Extract the (X, Y) coordinate from the center of the cell holding the provided text.  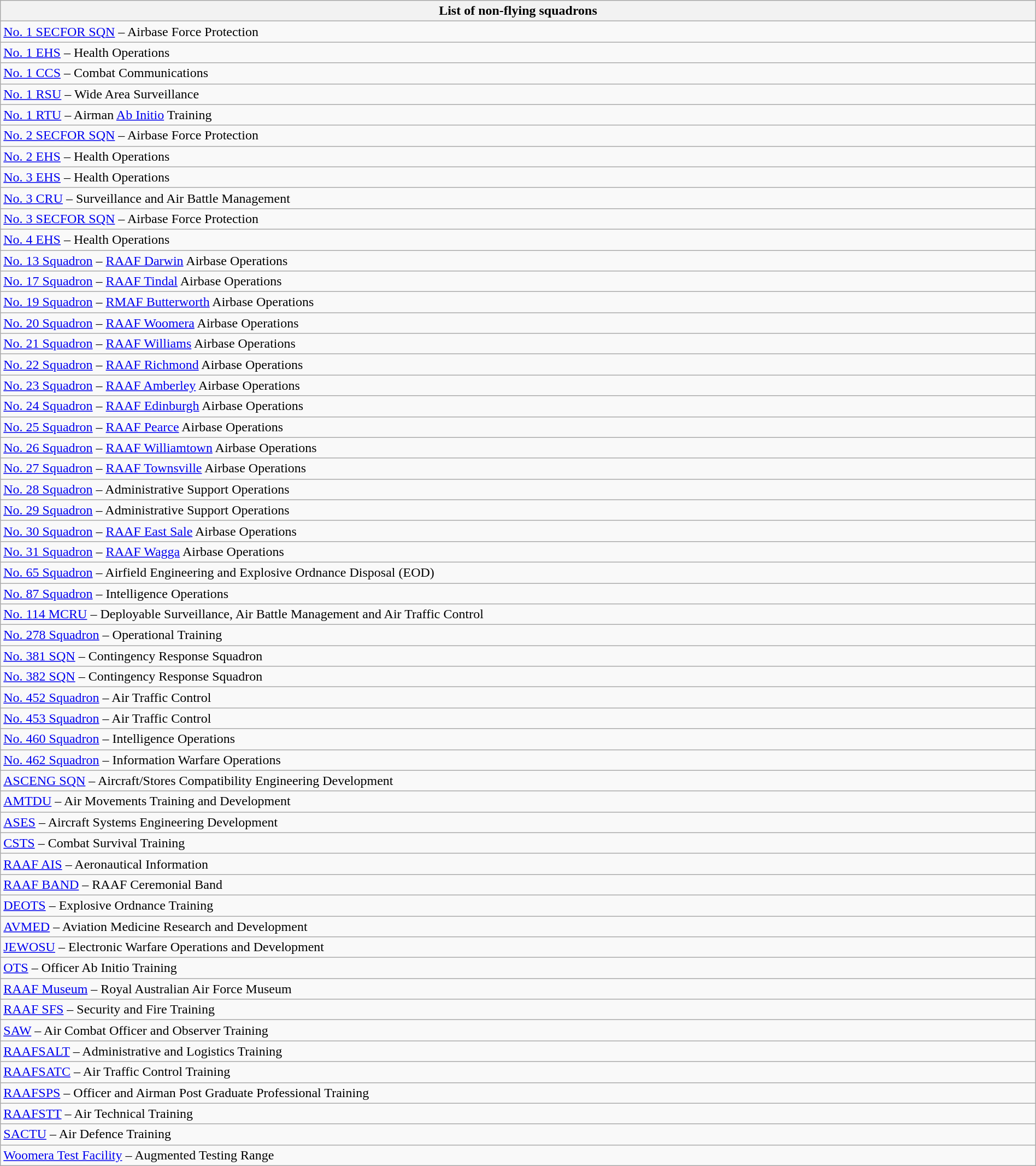
No. 1 RSU – Wide Area Surveillance (518, 94)
No. 4 EHS – Health Operations (518, 239)
No. 27 Squadron – RAAF Townsville Airbase Operations (518, 468)
No. 382 SQN – Contingency Response Squadron (518, 677)
No. 462 Squadron – Information Warfare Operations (518, 760)
No. 26 Squadron – RAAF Williamtown Airbase Operations (518, 448)
No. 3 EHS – Health Operations (518, 177)
No. 22 Squadron – RAAF Richmond Airbase Operations (518, 365)
RAAF BAND – RAAF Ceremonial Band (518, 884)
No. 65 Squadron – Airfield Engineering and Explosive Ordnance Disposal (EOD) (518, 572)
CSTS – Combat Survival Training (518, 843)
No. 24 Squadron – RAAF Edinburgh Airbase Operations (518, 406)
No. 278 Squadron – Operational Training (518, 635)
JEWOSU – Electronic Warfare Operations and Development (518, 947)
No. 381 SQN – Contingency Response Squadron (518, 656)
No. 19 Squadron – RMAF Butterworth Airbase Operations (518, 302)
AVMED – Aviation Medicine Research and Development (518, 927)
No. 87 Squadron – Intelligence Operations (518, 593)
AMTDU – Air Movements Training and Development (518, 801)
No. 31 Squadron – RAAF Wagga Airbase Operations (518, 552)
No. 21 Squadron – RAAF Williams Airbase Operations (518, 344)
RAAF Museum – Royal Australian Air Force Museum (518, 989)
Woomera Test Facility – Augmented Testing Range (518, 1155)
No. 20 Squadron – RAAF Woomera Airbase Operations (518, 323)
List of non-flying squadrons (518, 11)
No. 2 SECFOR SQN – Airbase Force Protection (518, 136)
ASES – Aircraft Systems Engineering Development (518, 822)
No. 28 Squadron – Administrative Support Operations (518, 489)
No. 1 EHS – Health Operations (518, 52)
RAAF AIS – Aeronautical Information (518, 864)
SACTU – Air Defence Training (518, 1134)
OTS – Officer Ab Initio Training (518, 968)
No. 29 Squadron – Administrative Support Operations (518, 510)
No. 3 CRU – Surveillance and Air Battle Management (518, 198)
DEOTS – Explosive Ordnance Training (518, 905)
RAAFSTT – Air Technical Training (518, 1114)
No. 460 Squadron – Intelligence Operations (518, 739)
RAAF SFS – Security and Fire Training (518, 1010)
SAW – Air Combat Officer and Observer Training (518, 1030)
RAAFSALT – Administrative and Logistics Training (518, 1051)
No. 1 SECFOR SQN – Airbase Force Protection (518, 32)
No. 3 SECFOR SQN – Airbase Force Protection (518, 219)
RAAFSPS – Officer and Airman Post Graduate Professional Training (518, 1093)
No. 13 Squadron – RAAF Darwin Airbase Operations (518, 261)
No. 25 Squadron – RAAF Pearce Airbase Operations (518, 427)
No. 1 RTU – Airman Ab Initio Training (518, 115)
No. 17 Squadron – RAAF Tindal Airbase Operations (518, 282)
No. 2 EHS – Health Operations (518, 156)
No. 453 Squadron – Air Traffic Control (518, 718)
No. 114 MCRU – Deployable Surveillance, Air Battle Management and Air Traffic Control (518, 614)
No. 30 Squadron – RAAF East Sale Airbase Operations (518, 531)
No. 452 Squadron – Air Traffic Control (518, 698)
ASCENG SQN – Aircraft/Stores Compatibility Engineering Development (518, 781)
No. 1 CCS – Combat Communications (518, 73)
No. 23 Squadron – RAAF Amberley Airbase Operations (518, 385)
RAAFSATC – Air Traffic Control Training (518, 1072)
